Output the [x, y] coordinate of the center of the cell containing the given text.  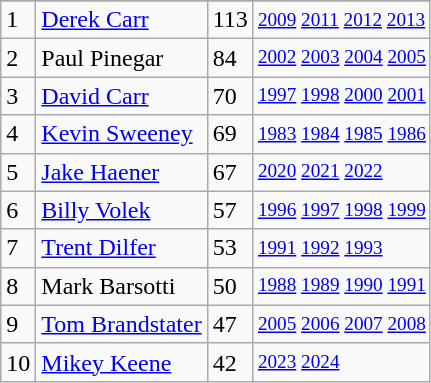
David Carr [122, 96]
Derek Carr [122, 20]
113 [230, 20]
Trent Dilfer [122, 248]
2009 2011 2012 2013 [342, 20]
Mikey Keene [122, 362]
53 [230, 248]
6 [18, 210]
42 [230, 362]
Mark Barsotti [122, 286]
5 [18, 172]
1988 1989 1990 1991 [342, 286]
2 [18, 58]
Kevin Sweeney [122, 134]
2002 2003 2004 2005 [342, 58]
Tom Brandstater [122, 324]
1997 1998 2000 2001 [342, 96]
50 [230, 286]
2005 2006 2007 2008 [342, 324]
57 [230, 210]
47 [230, 324]
7 [18, 248]
1991 1992 1993 [342, 248]
8 [18, 286]
Billy Volek [122, 210]
1 [18, 20]
Jake Haener [122, 172]
9 [18, 324]
2023 2024 [342, 362]
69 [230, 134]
67 [230, 172]
Paul Pinegar [122, 58]
4 [18, 134]
3 [18, 96]
10 [18, 362]
1996 1997 1998 1999 [342, 210]
84 [230, 58]
70 [230, 96]
1983 1984 1985 1986 [342, 134]
2020 2021 2022 [342, 172]
